Determine the (X, Y) coordinate at the center of the cell enclosing the given text.  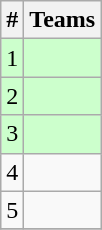
4 (12, 172)
2 (12, 96)
Teams (62, 20)
5 (12, 210)
3 (12, 134)
# (12, 20)
1 (12, 58)
